Locate the cell with the specified text and output its (X, Y) center coordinate. 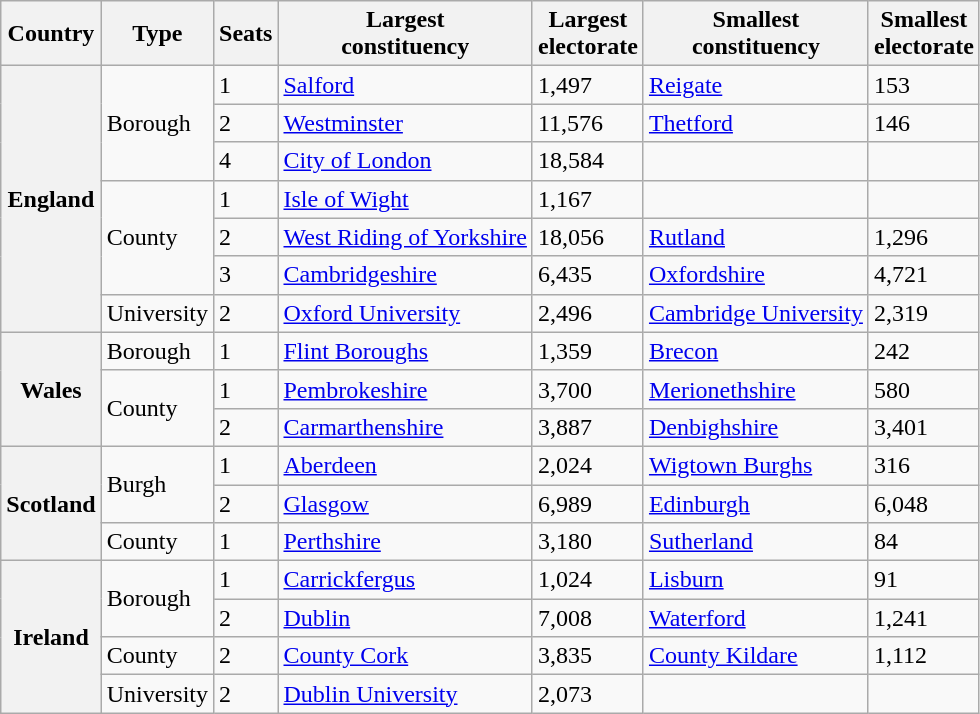
Oxford University (405, 313)
3,180 (588, 542)
West Riding of Yorkshire (405, 237)
Aberdeen (405, 465)
84 (924, 542)
Cambridgeshire (405, 275)
Largestconstituency (405, 34)
Sutherland (756, 542)
1,241 (924, 618)
2,024 (588, 465)
County Kildare (756, 656)
Burgh (157, 484)
Salford (405, 85)
4 (246, 161)
153 (924, 85)
18,584 (588, 161)
Westminster (405, 123)
18,056 (588, 237)
Smallestconstituency (756, 34)
Dublin University (405, 694)
316 (924, 465)
County Cork (405, 656)
11,576 (588, 123)
580 (924, 389)
242 (924, 351)
91 (924, 580)
Oxfordshire (756, 275)
3,401 (924, 427)
1,167 (588, 199)
Lisburn (756, 580)
Brecon (756, 351)
1,296 (924, 237)
Type (157, 34)
Wigtown Burghs (756, 465)
1,497 (588, 85)
Reigate (756, 85)
Waterford (756, 618)
Pembrokeshire (405, 389)
Rutland (756, 237)
3,835 (588, 656)
2,073 (588, 694)
Smallestelectorate (924, 34)
Carrickfergus (405, 580)
6,048 (924, 503)
Edinburgh (756, 503)
Dublin (405, 618)
3 (246, 275)
England (51, 199)
Largestelectorate (588, 34)
Carmarthenshire (405, 427)
Glasgow (405, 503)
6,435 (588, 275)
3,700 (588, 389)
4,721 (924, 275)
Isle of Wight (405, 199)
Scotland (51, 503)
City of London (405, 161)
2,496 (588, 313)
Cambridge University (756, 313)
6,989 (588, 503)
1,024 (588, 580)
1,359 (588, 351)
Merionethshire (756, 389)
Denbighshire (756, 427)
Flint Boroughs (405, 351)
Ireland (51, 637)
Thetford (756, 123)
Seats (246, 34)
2,319 (924, 313)
146 (924, 123)
Country (51, 34)
3,887 (588, 427)
7,008 (588, 618)
Perthshire (405, 542)
1,112 (924, 656)
Wales (51, 389)
